Return the [x, y] coordinate for the center point of the cell that contains the specified text.  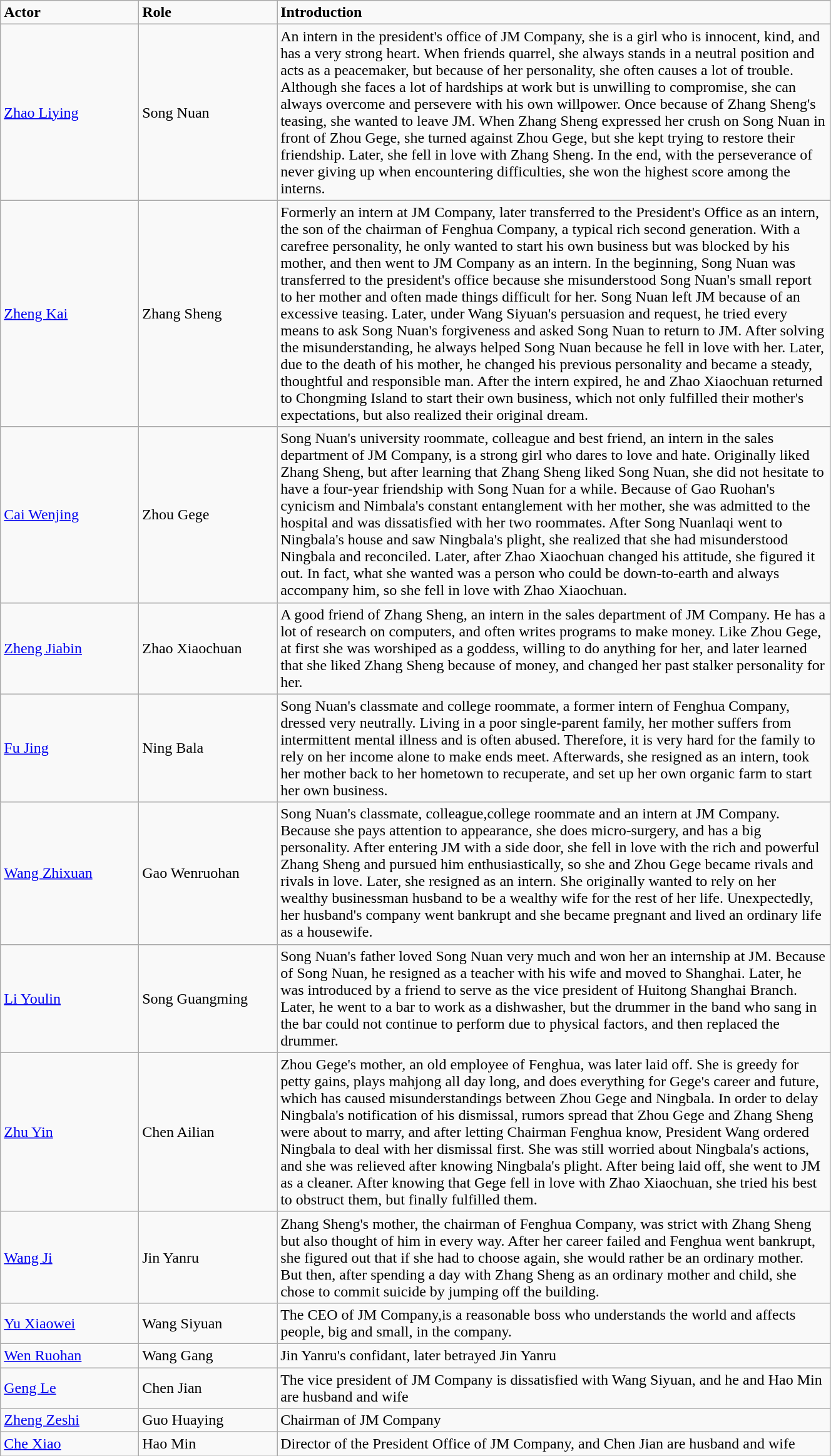
Director of the President Office of JM Company, and Chen Jian are husband and wife [554, 1444]
Gao Wenruohan [208, 873]
Zheng Kai [70, 313]
The vice president of JM Company is dissatisfied with Wang Siyuan, and he and Hao Min are husband and wife [554, 1388]
Song Guangming [208, 999]
Actor [70, 13]
Fu Jing [70, 748]
Guo Huaying [208, 1420]
Introduction [554, 13]
Song Nuan [208, 113]
Geng Le [70, 1388]
Chen Ailian [208, 1132]
Role [208, 13]
Li Youlin [70, 999]
Zhang Sheng [208, 313]
Wang Siyuan [208, 1323]
Zheng Jiabin [70, 648]
Chairman of JM Company [554, 1420]
Jin Yanru's confidant, later betrayed Jin Yanru [554, 1355]
Zheng Zeshi [70, 1420]
Wang Ji [70, 1257]
Yu Xiaowei [70, 1323]
Zhao Xiaochuan [208, 648]
Wen Ruohan [70, 1355]
Che Xiao [70, 1444]
Chen Jian [208, 1388]
Zhu Yin [70, 1132]
Zhou Gege [208, 514]
The CEO of JM Company,is a reasonable boss who understands the world and affects people, big and small, in the company. [554, 1323]
Hao Min [208, 1444]
Wang Zhixuan [70, 873]
Cai Wenjing [70, 514]
Zhao Liying [70, 113]
Jin Yanru [208, 1257]
Ning Bala [208, 748]
Wang Gang [208, 1355]
